For the text-containing cell, return its midpoint in (X, Y) coordinate format. 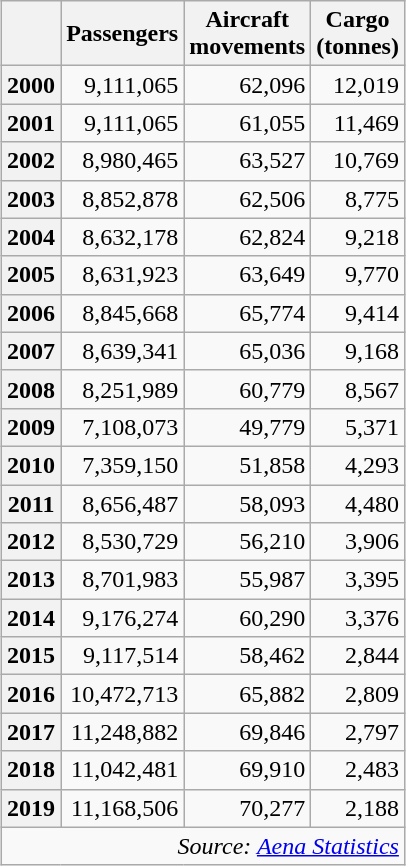
63,527 (248, 161)
11,042,481 (122, 770)
63,649 (248, 275)
2,809 (358, 694)
9,176,274 (122, 618)
7,359,150 (122, 465)
2006 (32, 313)
9,117,514 (122, 656)
8,639,341 (122, 351)
2014 (32, 618)
2013 (32, 580)
58,093 (248, 503)
2017 (32, 732)
11,168,506 (122, 808)
2018 (32, 770)
11,248,882 (122, 732)
2008 (32, 389)
65,774 (248, 313)
2005 (32, 275)
3,395 (358, 580)
56,210 (248, 542)
49,779 (248, 427)
2007 (32, 351)
7,108,073 (122, 427)
2015 (32, 656)
3,906 (358, 542)
4,293 (358, 465)
Source: Aena Statistics (204, 846)
2004 (32, 237)
8,631,923 (122, 275)
60,290 (248, 618)
8,251,989 (122, 389)
9,168 (358, 351)
51,858 (248, 465)
62,506 (248, 199)
55,987 (248, 580)
11,469 (358, 123)
8,656,487 (122, 503)
2001 (32, 123)
10,472,713 (122, 694)
8,980,465 (122, 161)
8,530,729 (122, 542)
4,480 (358, 503)
2019 (32, 808)
58,462 (248, 656)
8,632,178 (122, 237)
2,188 (358, 808)
8,701,983 (122, 580)
12,019 (358, 85)
62,824 (248, 237)
2009 (32, 427)
2003 (32, 199)
70,277 (248, 808)
2002 (32, 161)
8,845,668 (122, 313)
9,770 (358, 275)
2016 (32, 694)
9,218 (358, 237)
Aircraft movements (248, 34)
2011 (32, 503)
3,376 (358, 618)
Cargo (tonnes) (358, 34)
9,414 (358, 313)
2,844 (358, 656)
10,769 (358, 161)
8,852,878 (122, 199)
2000 (32, 85)
8,567 (358, 389)
69,846 (248, 732)
65,036 (248, 351)
61,055 (248, 123)
2,797 (358, 732)
62,096 (248, 85)
5,371 (358, 427)
60,779 (248, 389)
2012 (32, 542)
Passengers (122, 34)
69,910 (248, 770)
8,775 (358, 199)
2,483 (358, 770)
2010 (32, 465)
65,882 (248, 694)
